Provide the (X, Y) coordinate of the cell's center where the given text is located.  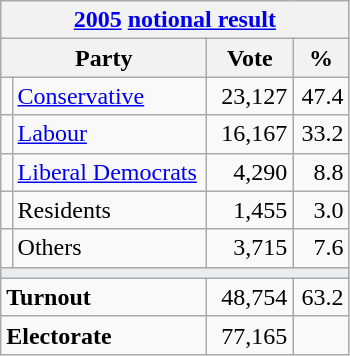
Residents (110, 210)
47.4 (321, 96)
4,290 (250, 172)
63.2 (321, 297)
33.2 (321, 134)
3.0 (321, 210)
Others (110, 248)
Party (104, 58)
Electorate (104, 335)
% (321, 58)
23,127 (250, 96)
1,455 (250, 210)
Turnout (104, 297)
Labour (110, 134)
3,715 (250, 248)
16,167 (250, 134)
Conservative (110, 96)
2005 notional result (175, 20)
77,165 (250, 335)
48,754 (250, 297)
7.6 (321, 248)
Liberal Democrats (110, 172)
8.8 (321, 172)
Vote (250, 58)
